Output the (x, y) coordinate of the center of the cell containing the given text.  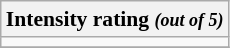
Intensity rating (out of 5) (115, 19)
